Return (x, y) of the center of cell containing provided text 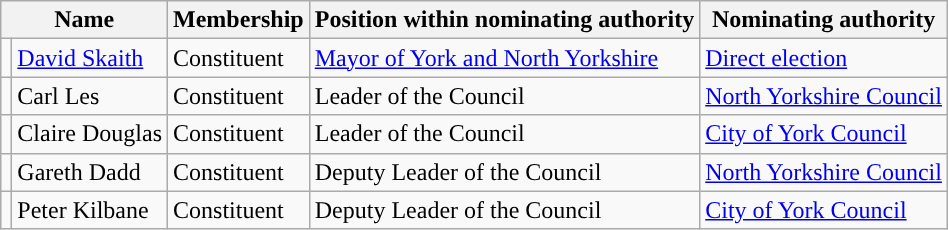
Direct election (824, 58)
Membership (239, 20)
Carl Les (90, 96)
Gareth Dadd (90, 172)
Mayor of York and North Yorkshire (504, 58)
Nominating authority (824, 20)
Claire Douglas (90, 134)
Peter Kilbane (90, 210)
David Skaith (90, 58)
Position within nominating authority (504, 20)
Name (84, 20)
